Find where the given text appears and provide that cell's center as (x, y) coordinate. 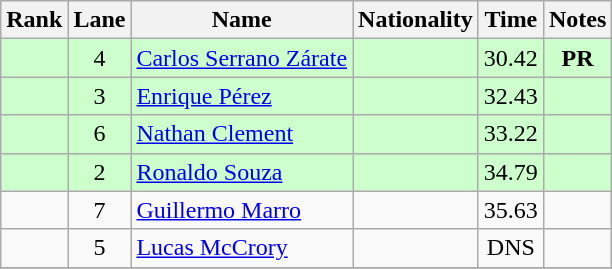
Guillermo Marro (242, 210)
PR (577, 58)
32.43 (510, 96)
35.63 (510, 210)
Nationality (416, 20)
Notes (577, 20)
Ronaldo Souza (242, 172)
Time (510, 20)
Enrique Pérez (242, 96)
4 (100, 58)
3 (100, 96)
Carlos Serrano Zárate (242, 58)
6 (100, 134)
Lane (100, 20)
30.42 (510, 58)
5 (100, 248)
7 (100, 210)
33.22 (510, 134)
DNS (510, 248)
Rank (34, 20)
34.79 (510, 172)
Nathan Clement (242, 134)
Lucas McCrory (242, 248)
Name (242, 20)
2 (100, 172)
